Scan for the cell matching the given text and deliver its [x, y] coordinate at center. 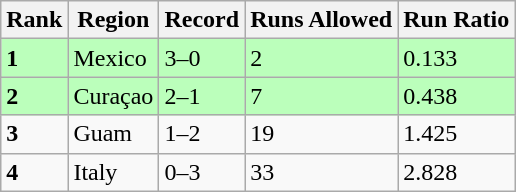
Record [202, 20]
2.828 [456, 172]
Mexico [114, 58]
0–3 [202, 172]
4 [34, 172]
0.133 [456, 58]
3–0 [202, 58]
1–2 [202, 134]
1 [34, 58]
Runs Allowed [322, 20]
0.438 [456, 96]
33 [322, 172]
1.425 [456, 134]
2–1 [202, 96]
7 [322, 96]
Curaçao [114, 96]
Italy [114, 172]
3 [34, 134]
19 [322, 134]
Guam [114, 134]
Run Ratio [456, 20]
Rank [34, 20]
Region [114, 20]
